Extract the [X, Y] coordinate from the center of the cell holding the provided text.  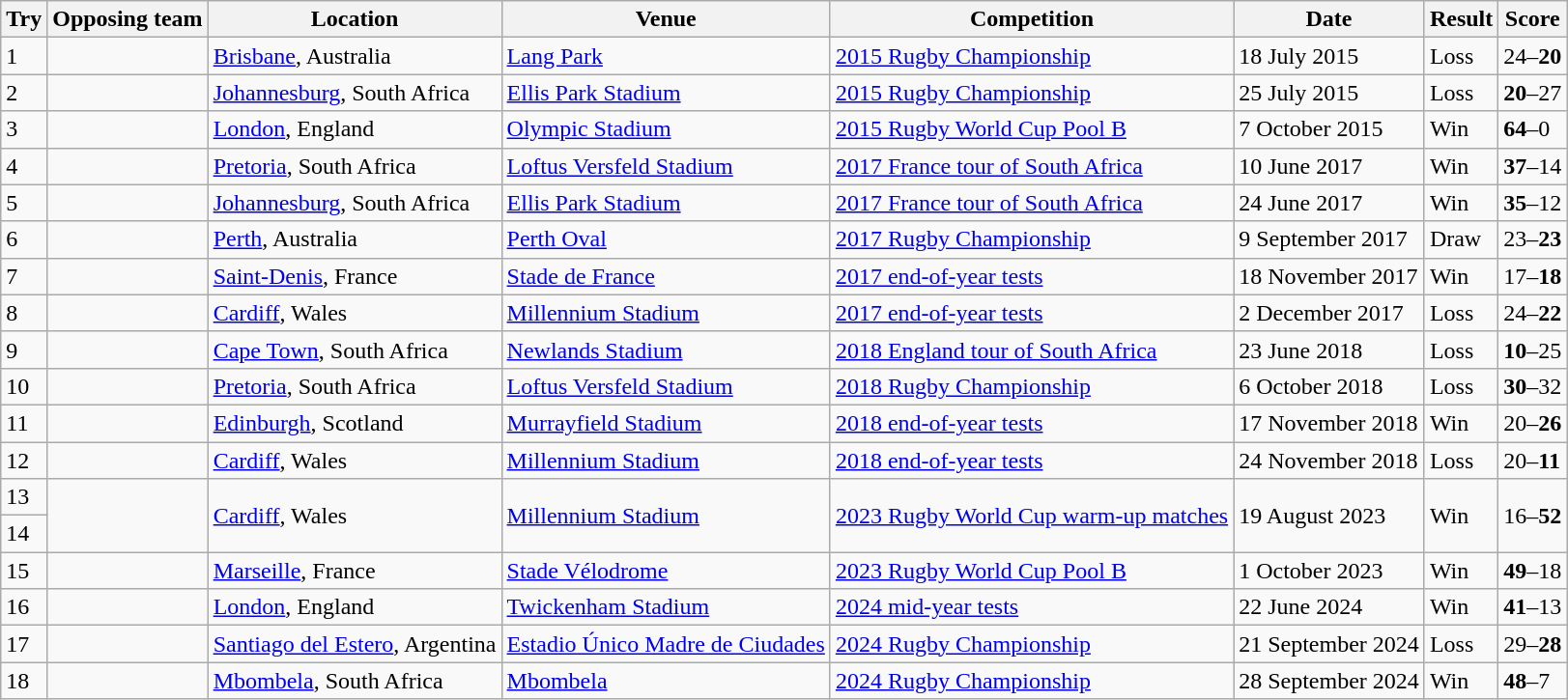
10 June 2017 [1329, 166]
11 [24, 423]
18 November 2017 [1329, 276]
24 June 2017 [1329, 203]
29–28 [1532, 644]
2017 Rugby Championship [1032, 239]
5 [24, 203]
Venue [666, 19]
2018 Rugby Championship [1032, 386]
17–18 [1532, 276]
49–18 [1532, 571]
Brisbane, Australia [355, 56]
Score [1532, 19]
20–26 [1532, 423]
12 [24, 461]
2024 mid-year tests [1032, 607]
Newlands Stadium [666, 350]
Result [1461, 19]
7 [24, 276]
Competition [1032, 19]
9 [24, 350]
10–25 [1532, 350]
Murrayfield Stadium [666, 423]
Twickenham Stadium [666, 607]
24–20 [1532, 56]
8 [24, 313]
Santiago del Estero, Argentina [355, 644]
7 October 2015 [1329, 129]
Saint-Denis, France [355, 276]
20–11 [1532, 461]
23–23 [1532, 239]
Date [1329, 19]
Marseille, France [355, 571]
16–52 [1532, 516]
Draw [1461, 239]
17 November 2018 [1329, 423]
Stade de France [666, 276]
41–13 [1532, 607]
Mbombela [666, 681]
13 [24, 497]
Perth, Australia [355, 239]
Try [24, 19]
15 [24, 571]
Cape Town, South Africa [355, 350]
2023 Rugby World Cup Pool B [1032, 571]
10 [24, 386]
22 June 2024 [1329, 607]
1 October 2023 [1329, 571]
64–0 [1532, 129]
17 [24, 644]
2 [24, 93]
Olympic Stadium [666, 129]
Location [355, 19]
37–14 [1532, 166]
1 [24, 56]
Edinburgh, Scotland [355, 423]
2015 Rugby World Cup Pool B [1032, 129]
19 August 2023 [1329, 516]
24–22 [1532, 313]
16 [24, 607]
3 [24, 129]
Estadio Único Madre de Ciudades [666, 644]
21 September 2024 [1329, 644]
Opposing team [128, 19]
23 June 2018 [1329, 350]
18 July 2015 [1329, 56]
2 December 2017 [1329, 313]
6 October 2018 [1329, 386]
4 [24, 166]
20–27 [1532, 93]
28 September 2024 [1329, 681]
Stade Vélodrome [666, 571]
9 September 2017 [1329, 239]
14 [24, 534]
6 [24, 239]
2018 England tour of South Africa [1032, 350]
30–32 [1532, 386]
25 July 2015 [1329, 93]
Lang Park [666, 56]
Perth Oval [666, 239]
Mbombela, South Africa [355, 681]
2023 Rugby World Cup warm-up matches [1032, 516]
24 November 2018 [1329, 461]
48–7 [1532, 681]
35–12 [1532, 203]
18 [24, 681]
